Pinpoint the cell where the given text exists, returning its [X, Y] midpoint coordinate. 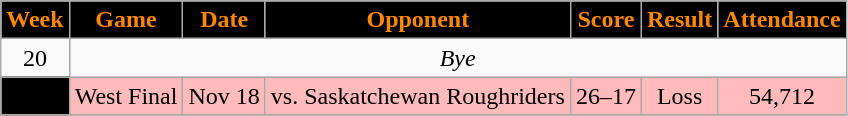
Date [224, 20]
21 [35, 96]
Nov 18 [224, 96]
West Final [126, 96]
20 [35, 58]
26–17 [606, 96]
54,712 [782, 96]
vs. Saskatchewan Roughriders [418, 96]
Bye [458, 58]
Week [35, 20]
Opponent [418, 20]
Attendance [782, 20]
Result [679, 20]
Score [606, 20]
Loss [679, 96]
Game [126, 20]
